Identify which cell holds the provided text, then report its [X, Y] central coordinate. 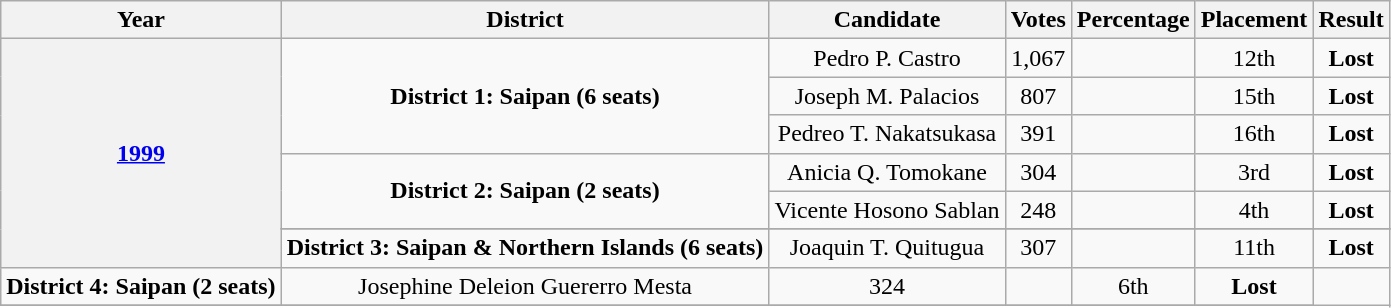
District 3: Saipan & Northern Islands (6 seats) [525, 248]
248 [1038, 210]
Anicia Q. Tomokane [887, 172]
1,067 [1038, 58]
12th [1254, 58]
304 [1038, 172]
Percentage [1133, 20]
6th [1133, 286]
Candidate [887, 20]
Year [141, 20]
Result [1351, 20]
Josephine Deleion Guererro Mesta [525, 286]
District 1: Saipan (6 seats) [525, 96]
Votes [1038, 20]
District 4: Saipan (2 seats) [141, 286]
Joseph M. Palacios [887, 96]
Placement [1254, 20]
Pedreo T. Nakatsukasa [887, 134]
1999 [141, 153]
15th [1254, 96]
3rd [1254, 172]
Vicente Hosono Sablan [887, 210]
391 [1038, 134]
District 2: Saipan (2 seats) [525, 191]
11th [1254, 248]
307 [1038, 248]
4th [1254, 210]
324 [887, 286]
16th [1254, 134]
District [525, 20]
807 [1038, 96]
Joaquin T. Quitugua [887, 248]
Pedro P. Castro [887, 58]
